From the cell containing the given text, extract its center point as (x, y) coordinate. 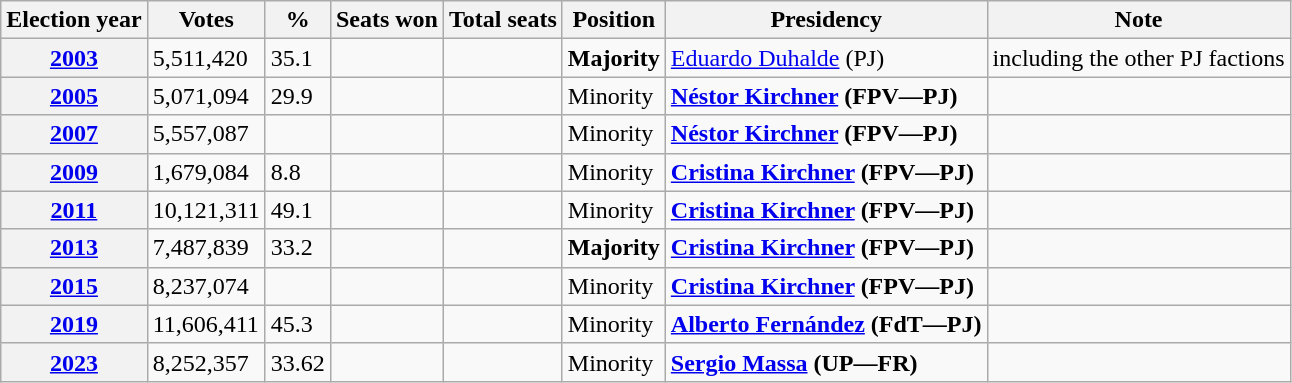
8.8 (298, 172)
Eduardo Duhalde (PJ) (826, 58)
10,121,311 (206, 210)
Election year (74, 20)
8,237,074 (206, 286)
45.3 (298, 324)
Total seats (502, 20)
2013 (74, 248)
2019 (74, 324)
2023 (74, 362)
33.62 (298, 362)
2015 (74, 286)
including the other PJ factions (1138, 58)
Seats won (386, 20)
2011 (74, 210)
Position (614, 20)
11,606,411 (206, 324)
1,679,084 (206, 172)
5,071,094 (206, 96)
2003 (74, 58)
Alberto Fernández (FdT—PJ) (826, 324)
7,487,839 (206, 248)
Presidency (826, 20)
49.1 (298, 210)
2005 (74, 96)
5,511,420 (206, 58)
5,557,087 (206, 134)
29.9 (298, 96)
33.2 (298, 248)
% (298, 20)
Note (1138, 20)
2009 (74, 172)
2007 (74, 134)
8,252,357 (206, 362)
35.1 (298, 58)
Votes (206, 20)
Sergio Massa (UP—FR) (826, 362)
